Scan for the cell matching the given text and deliver its [x, y] coordinate at center. 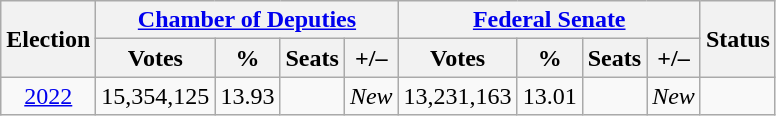
15,354,125 [156, 96]
Federal Senate [549, 20]
Status [738, 39]
13,231,163 [458, 96]
2022 [48, 96]
Election [48, 39]
Chamber of Deputies [247, 20]
13.01 [550, 96]
13.93 [248, 96]
